Return the (X, Y) coordinate for the center point of the cell that contains the specified text.  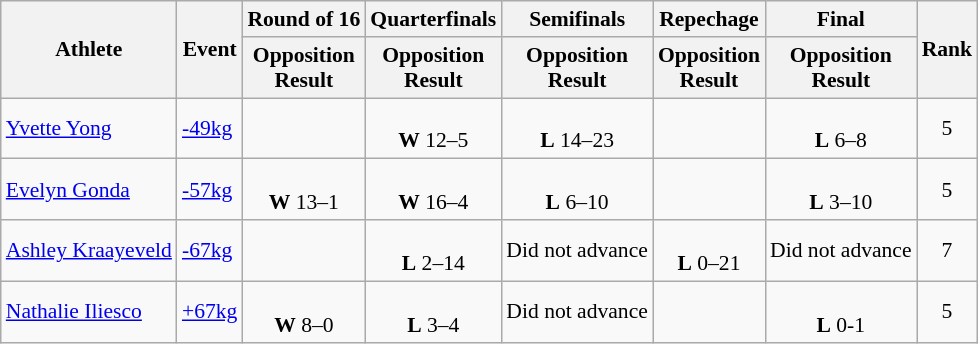
L 3–10 (841, 190)
Round of 16 (304, 19)
L 2–14 (433, 250)
W 13–1 (304, 190)
7 (948, 250)
W 12–5 (433, 128)
L 6–8 (841, 128)
Evelyn Gonda (89, 190)
Rank (948, 50)
L 6–10 (577, 190)
L 3–4 (433, 312)
Nathalie Iliesco (89, 312)
L 0–21 (709, 250)
L 14–23 (577, 128)
+67kg (210, 312)
Yvette Yong (89, 128)
W 8–0 (304, 312)
-67kg (210, 250)
Final (841, 19)
Semifinals (577, 19)
-49kg (210, 128)
W 16–4 (433, 190)
Athlete (89, 50)
-57kg (210, 190)
Event (210, 50)
L 0-1 (841, 312)
Quarterfinals (433, 19)
Ashley Kraayeveld (89, 250)
Repechage (709, 19)
